Search for the cell housing the specified text and yield its [X, Y] center coordinate. 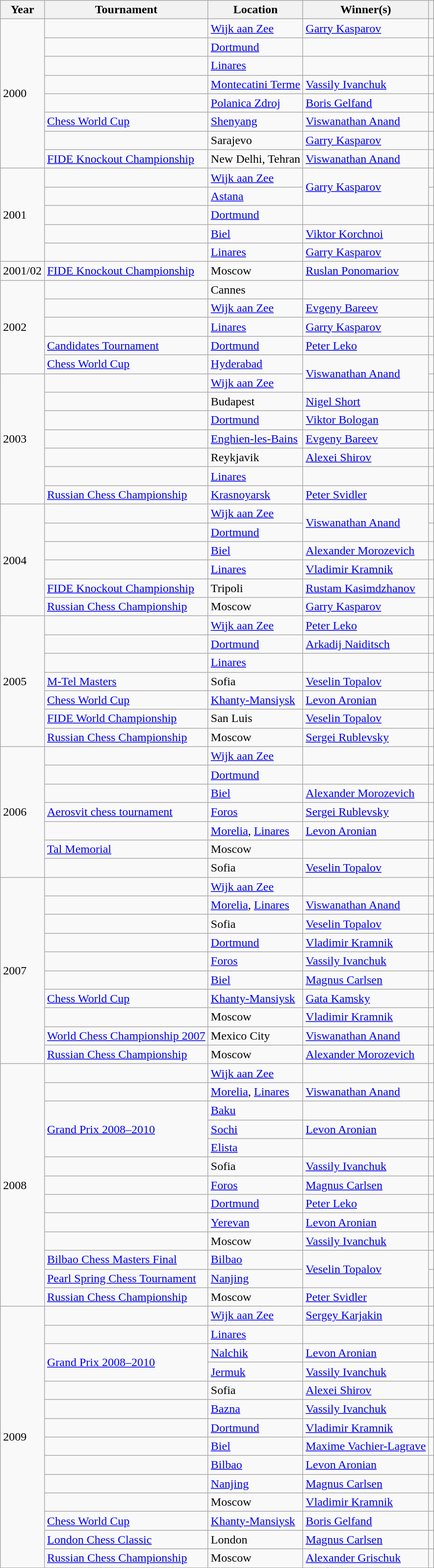
Tal Memorial [126, 849]
London [255, 1540]
2006 [23, 812]
Year [23, 10]
2001/02 [23, 271]
Bazna [255, 1409]
Viktor Bologan [366, 420]
Nalchik [255, 1353]
Montecatini Terme [255, 84]
M-Tel Masters [126, 681]
2001 [23, 215]
Jermuk [255, 1371]
Budapest [255, 401]
Ruslan Ponomariov [366, 271]
2004 [23, 560]
Polanica Zdroj [255, 103]
Reykjavik [255, 457]
Alexander Grischuk [366, 1558]
Enghien-les-Bains [255, 439]
Tripoli [255, 588]
Shenyang [255, 122]
Maxime Vachier-Lagrave [366, 1446]
Krasnoyarsk [255, 495]
Winner(s) [366, 10]
2002 [23, 327]
Pearl Spring Chess Tournament [126, 1278]
Viktor Korchnoi [366, 234]
Location [255, 10]
San Luis [255, 719]
2003 [23, 439]
Mexico City [255, 1036]
Rustam Kasimdzhanov [366, 588]
Sergey Karjakin [366, 1316]
Baku [255, 1110]
Candidates Tournament [126, 346]
FIDE World Championship [126, 719]
Yerevan [255, 1222]
Sochi [255, 1129]
Arkadij Naiditsch [366, 644]
Gata Kamsky [366, 998]
2009 [23, 1437]
Astana [255, 196]
2000 [23, 94]
World Chess Championship 2007 [126, 1036]
2008 [23, 1185]
Hyderabad [255, 364]
Bilbao Chess Masters Final [126, 1260]
London Chess Classic [126, 1540]
Nigel Short [366, 401]
Aerosvit chess tournament [126, 812]
2005 [23, 681]
2007 [23, 971]
Elista [255, 1148]
New Delhi, Tehran [255, 159]
Tournament [126, 10]
Cannes [255, 290]
Sarajevo [255, 140]
